Pinpoint the cell where the given text exists, returning its [X, Y] midpoint coordinate. 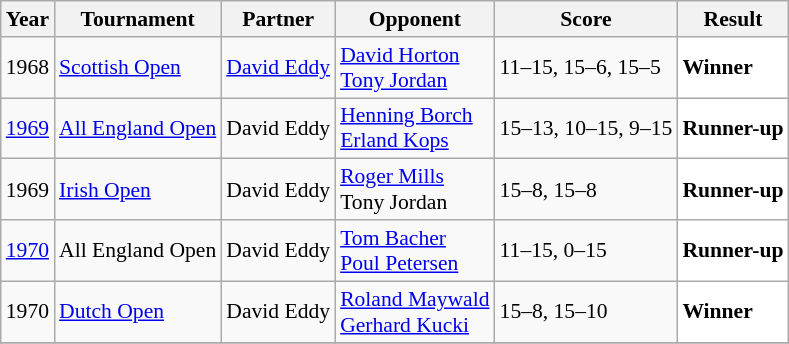
Tournament [138, 19]
Tom Bacher Poul Petersen [414, 250]
Result [732, 19]
11–15, 15–6, 15–5 [586, 68]
Partner [278, 19]
Opponent [414, 19]
Roland Maywald Gerhard Kucki [414, 312]
Roger Mills Tony Jordan [414, 190]
1968 [28, 68]
David Horton Tony Jordan [414, 68]
Henning Borch Erland Kops [414, 128]
Dutch Open [138, 312]
Irish Open [138, 190]
15–13, 10–15, 9–15 [586, 128]
11–15, 0–15 [586, 250]
Year [28, 19]
15–8, 15–8 [586, 190]
Scottish Open [138, 68]
Score [586, 19]
15–8, 15–10 [586, 312]
